Locate the cell with the specified text and output its (X, Y) center coordinate. 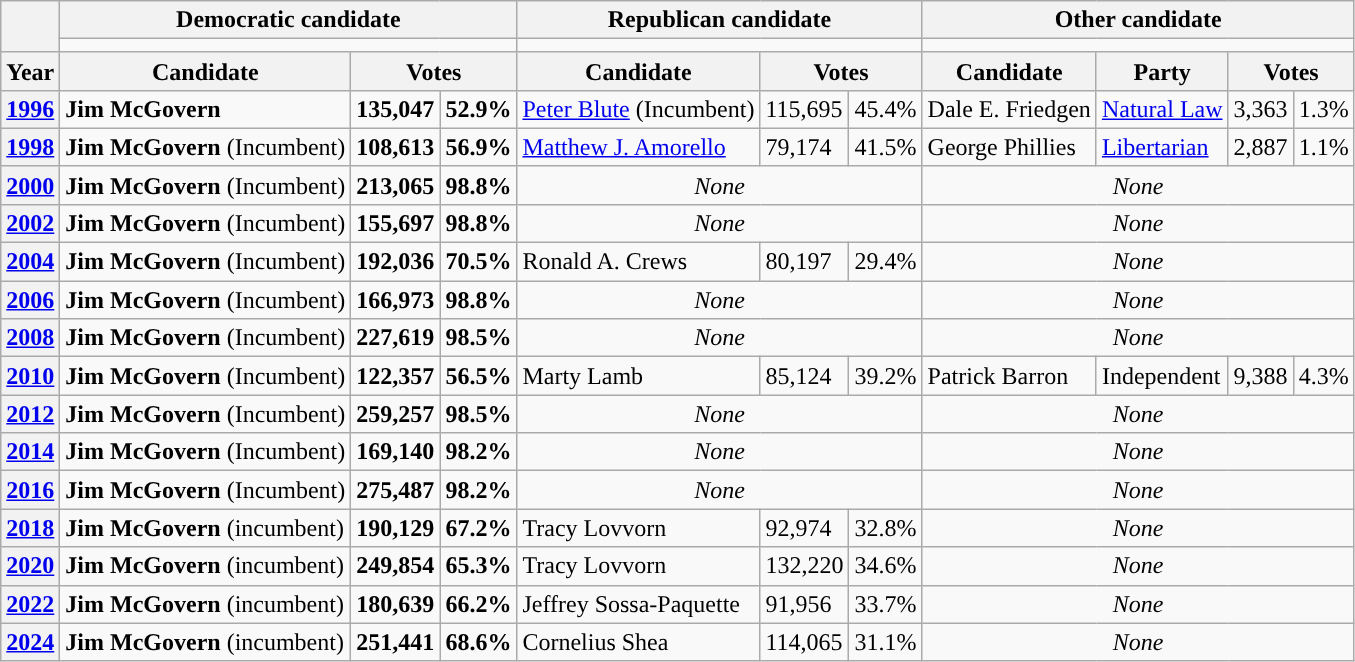
2020 (30, 566)
275,487 (396, 490)
190,129 (396, 528)
2002 (30, 224)
227,619 (396, 338)
4.3% (1324, 376)
Independent (1162, 376)
Ronald A. Crews (638, 262)
2024 (30, 642)
Democratic candidate (288, 20)
32.8% (886, 528)
Libertarian (1162, 147)
Jim McGovern (206, 109)
135,047 (396, 109)
Year (30, 71)
1.3% (1324, 109)
115,695 (804, 109)
213,065 (396, 185)
39.2% (886, 376)
Patrick Barron (1009, 376)
249,854 (396, 566)
122,357 (396, 376)
68.6% (478, 642)
166,973 (396, 300)
2012 (30, 414)
1.1% (1324, 147)
56.9% (478, 147)
66.2% (478, 604)
85,124 (804, 376)
70.5% (478, 262)
34.6% (886, 566)
2,887 (1260, 147)
259,257 (396, 414)
9,388 (1260, 376)
108,613 (396, 147)
31.1% (886, 642)
1996 (30, 109)
2004 (30, 262)
114,065 (804, 642)
2014 (30, 452)
Republican candidate (720, 20)
33.7% (886, 604)
67.2% (478, 528)
180,639 (396, 604)
2006 (30, 300)
155,697 (396, 224)
Party (1162, 71)
65.3% (478, 566)
Marty Lamb (638, 376)
Peter Blute (Incumbent) (638, 109)
56.5% (478, 376)
91,956 (804, 604)
2000 (30, 185)
132,220 (804, 566)
2008 (30, 338)
2022 (30, 604)
29.4% (886, 262)
3,363 (1260, 109)
Dale E. Friedgen (1009, 109)
2018 (30, 528)
Matthew J. Amorello (638, 147)
Jeffrey Sossa-Paquette (638, 604)
2016 (30, 490)
92,974 (804, 528)
2010 (30, 376)
41.5% (886, 147)
79,174 (804, 147)
169,140 (396, 452)
Cornelius Shea (638, 642)
192,036 (396, 262)
80,197 (804, 262)
1998 (30, 147)
Other candidate (1138, 20)
Natural Law (1162, 109)
45.4% (886, 109)
George Phillies (1009, 147)
52.9% (478, 109)
251,441 (396, 642)
